Pinpoint the cell where the given text exists, returning its (x, y) midpoint coordinate. 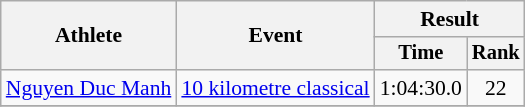
10 kilometre classical (275, 88)
22 (496, 88)
Athlete (89, 36)
Event (275, 36)
Result (450, 19)
1:04:30.0 (421, 88)
Rank (496, 54)
Nguyen Duc Manh (89, 88)
Time (421, 54)
